For the text-containing cell, return its midpoint in [x, y] coordinate format. 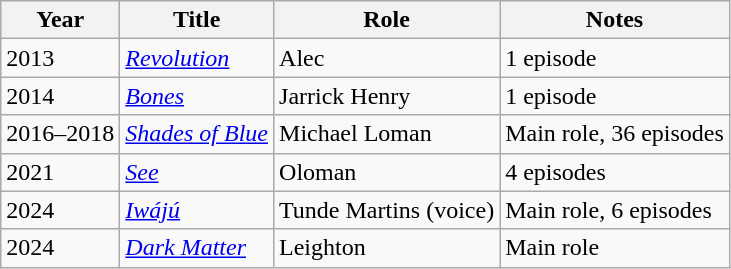
4 episodes [615, 172]
Jarrick Henry [387, 96]
Iwájú [197, 210]
Revolution [197, 58]
See [197, 172]
Main role [615, 248]
2016–2018 [60, 134]
Bones [197, 96]
2021 [60, 172]
Main role, 36 episodes [615, 134]
Shades of Blue [197, 134]
Tunde Martins (voice) [387, 210]
Notes [615, 20]
Oloman [387, 172]
Role [387, 20]
Main role, 6 episodes [615, 210]
Alec [387, 58]
Title [197, 20]
2013 [60, 58]
Dark Matter [197, 248]
Leighton [387, 248]
Year [60, 20]
2014 [60, 96]
Michael Loman [387, 134]
